Detect which cell encompasses the target text, then output its (X, Y) center coordinate. 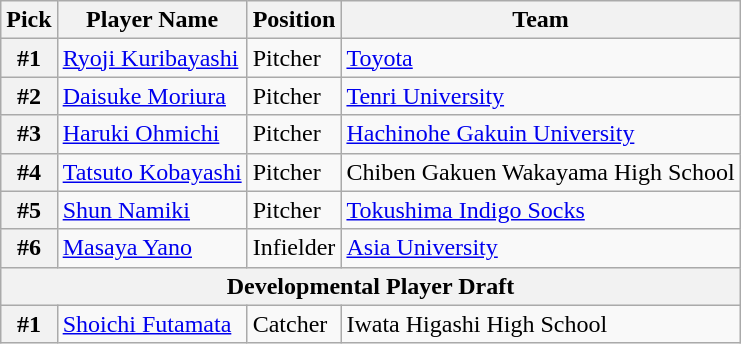
Position (294, 20)
Iwata Higashi High School (540, 324)
Asia University (540, 248)
Masaya Yano (152, 248)
Shoichi Futamata (152, 324)
Toyota (540, 58)
Player Name (152, 20)
Catcher (294, 324)
#3 (29, 134)
Developmental Player Draft (370, 286)
Haruki Ohmichi (152, 134)
Shun Namiki (152, 210)
#4 (29, 172)
Daisuke Moriura (152, 96)
#6 (29, 248)
Ryoji Kuribayashi (152, 58)
Tokushima Indigo Socks (540, 210)
#5 (29, 210)
Hachinohe Gakuin University (540, 134)
Infielder (294, 248)
Tatsuto Kobayashi (152, 172)
Team (540, 20)
Pick (29, 20)
#2 (29, 96)
Chiben Gakuen Wakayama High School (540, 172)
Tenri University (540, 96)
